Output the (x, y) coordinate of the center of the cell containing the given text.  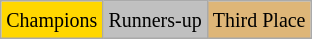
Runners-up (155, 20)
Champions (52, 20)
Third Place (259, 20)
